Return the (x, y) coordinate for the center point of the cell that contains the specified text.  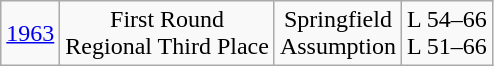
1963 (30, 34)
SpringfieldAssumption (338, 34)
L 54–66L 51–66 (446, 34)
First RoundRegional Third Place (168, 34)
